Output the (x, y) coordinate of the center of the cell containing the given text.  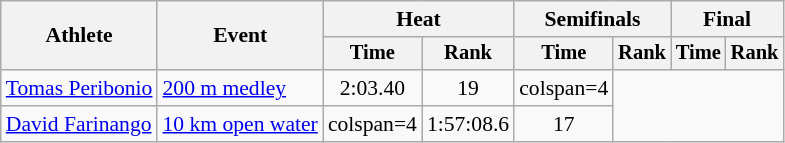
David Farinango (80, 124)
17 (564, 124)
Athlete (80, 36)
1:57:08.6 (468, 124)
Heat (418, 19)
Tomas Peribonio (80, 88)
19 (468, 88)
200 m medley (240, 88)
Final (727, 19)
Event (240, 36)
2:03.40 (372, 88)
Semifinals (592, 19)
10 km open water (240, 124)
